For the text-containing cell, return its midpoint in [X, Y] coordinate format. 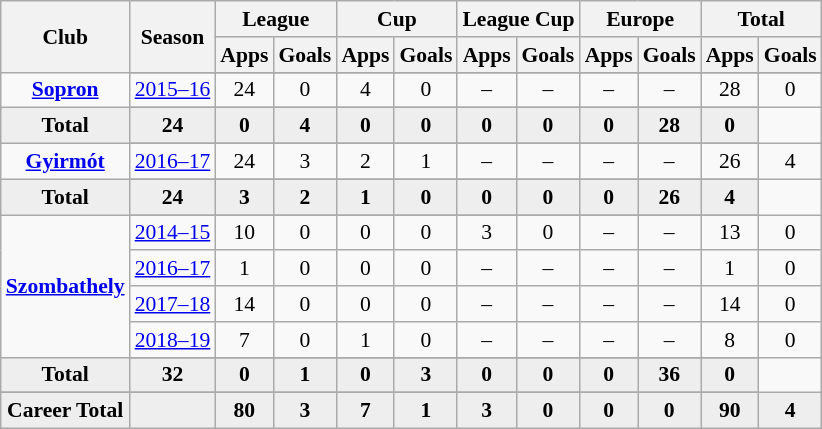
Szombathely [66, 286]
10 [244, 233]
League [276, 19]
2018–19 [173, 340]
Europe [640, 19]
90 [730, 411]
8 [730, 340]
80 [244, 411]
32 [173, 375]
2015–16 [173, 90]
Sopron [66, 90]
13 [730, 233]
36 [670, 375]
Club [66, 36]
2017–18 [173, 304]
Gyirmót [66, 162]
2014–15 [173, 233]
Cup [396, 19]
Season [173, 36]
Career Total [66, 411]
League Cup [518, 19]
